For the text-containing cell, return its midpoint in (X, Y) coordinate format. 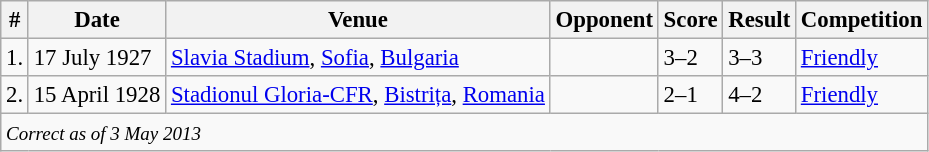
15 April 1928 (96, 95)
Correct as of 3 May 2013 (464, 133)
3–3 (760, 58)
Date (96, 20)
2–1 (690, 95)
Slavia Stadium, Sofia, Bulgaria (358, 58)
Stadionul Gloria-CFR, Bistrița, Romania (358, 95)
17 July 1927 (96, 58)
Result (760, 20)
3–2 (690, 58)
1. (15, 58)
Venue (358, 20)
Score (690, 20)
4–2 (760, 95)
# (15, 20)
2. (15, 95)
Competition (862, 20)
Opponent (604, 20)
